Locate the cell with the specified text and output its [x, y] center coordinate. 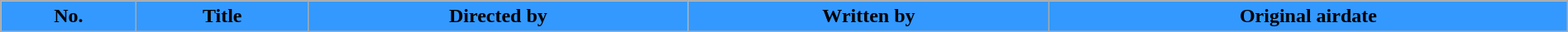
Written by [868, 16]
Directed by [498, 16]
Original airdate [1308, 16]
Title [222, 16]
No. [69, 16]
